Scan for the cell matching the given text and deliver its [x, y] coordinate at center. 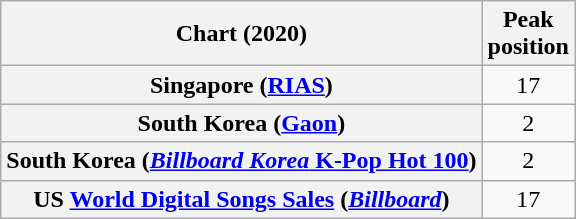
Peakposition [528, 34]
Chart (2020) [242, 34]
South Korea (Gaon) [242, 123]
US World Digital Songs Sales (Billboard) [242, 199]
South Korea (Billboard Korea K-Pop Hot 100) [242, 161]
Singapore (RIAS) [242, 85]
